Detect which cell encompasses the target text, then output its (X, Y) center coordinate. 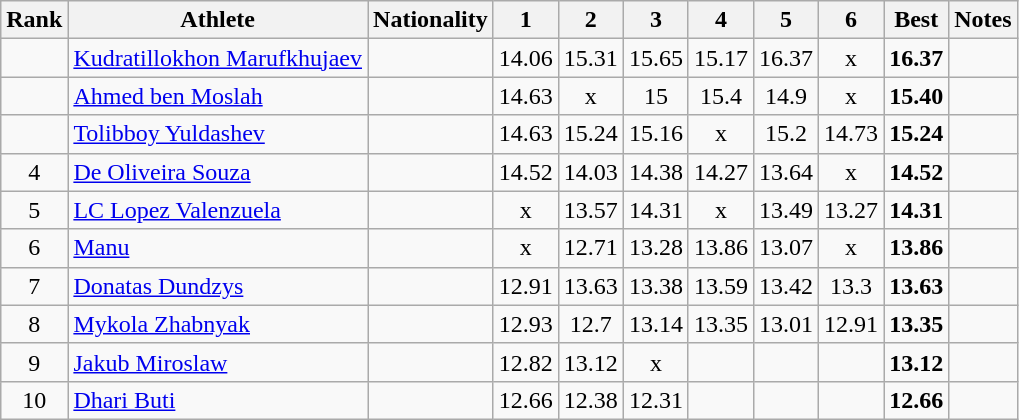
Athlete (218, 20)
14.06 (526, 58)
12.31 (656, 400)
2 (590, 20)
15.16 (656, 134)
13.64 (786, 172)
13.59 (720, 286)
Rank (34, 20)
Ahmed ben Moslah (218, 96)
Nationality (431, 20)
12.38 (590, 400)
14.38 (656, 172)
Jakub Miroslaw (218, 362)
15.17 (720, 58)
Best (916, 20)
13.42 (786, 286)
De Oliveira Souza (218, 172)
Donatas Dundzys (218, 286)
LC Lopez Valenzuela (218, 210)
13.38 (656, 286)
Mykola Zhabnyak (218, 324)
13.27 (852, 210)
15 (656, 96)
14.27 (720, 172)
12.93 (526, 324)
7 (34, 286)
Tolibboy Yuldashev (218, 134)
12.7 (590, 324)
1 (526, 20)
13.3 (852, 286)
14.9 (786, 96)
Manu (218, 248)
13.28 (656, 248)
9 (34, 362)
15.65 (656, 58)
14.03 (590, 172)
15.31 (590, 58)
Notes (983, 20)
14.73 (852, 134)
15.40 (916, 96)
12.71 (590, 248)
15.2 (786, 134)
13.07 (786, 248)
13.01 (786, 324)
13.57 (590, 210)
8 (34, 324)
3 (656, 20)
12.82 (526, 362)
13.14 (656, 324)
13.49 (786, 210)
15.4 (720, 96)
Dhari Buti (218, 400)
10 (34, 400)
Kudratillokhon Marufkhujaev (218, 58)
